Return [X, Y] of the center of cell containing provided text 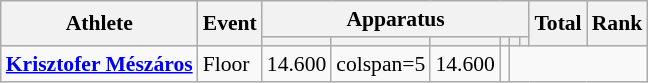
Krisztofer Mészáros [100, 64]
colspan=5 [380, 64]
Total [558, 24]
Floor [230, 64]
Athlete [100, 24]
Apparatus [396, 19]
Rank [618, 24]
Event [230, 24]
